Search for the cell housing the specified text and yield its [x, y] center coordinate. 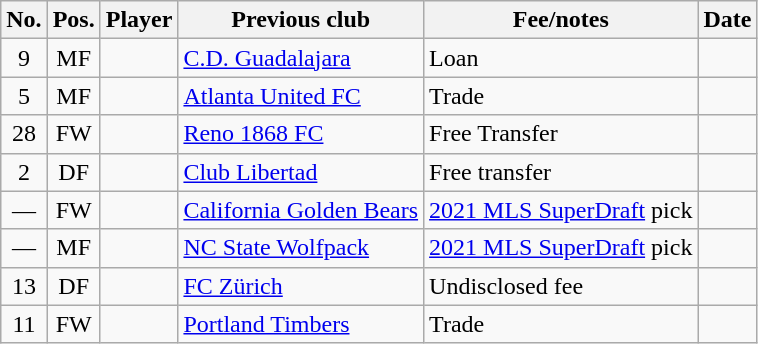
Pos. [74, 20]
Date [728, 20]
Fee/notes [561, 20]
5 [24, 96]
FC Zürich [301, 286]
13 [24, 286]
Previous club [301, 20]
No. [24, 20]
Atlanta United FC [301, 96]
NC State Wolfpack [301, 248]
Free transfer [561, 172]
2 [24, 172]
Club Libertad [301, 172]
28 [24, 134]
Loan [561, 58]
Undisclosed fee [561, 286]
Reno 1868 FC [301, 134]
Free Transfer [561, 134]
9 [24, 58]
California Golden Bears [301, 210]
C.D. Guadalajara [301, 58]
Portland Timbers [301, 324]
11 [24, 324]
Player [139, 20]
